Search for the cell housing the specified text and yield its [X, Y] center coordinate. 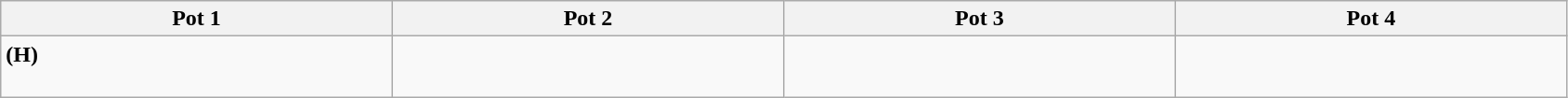
Pot 3 [979, 19]
Pot 4 [1371, 19]
(H) [197, 67]
Pot 1 [197, 19]
Pot 2 [587, 19]
